Identify which cell holds the provided text, then report its (x, y) central coordinate. 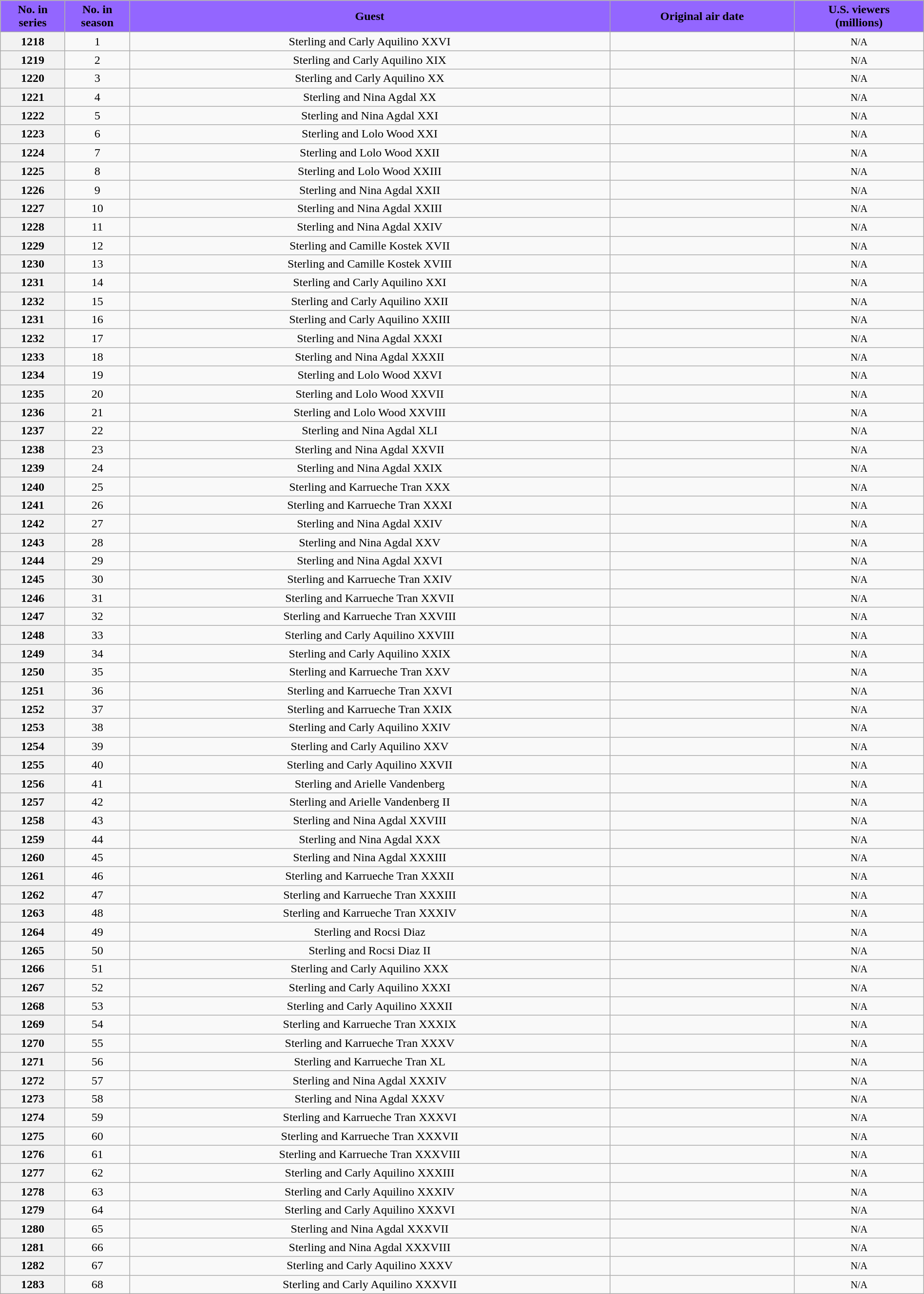
Sterling and Karrueche Tran XXXI (369, 505)
1260 (33, 858)
1270 (33, 1043)
20 (97, 394)
57 (97, 1080)
Sterling and Carly Aquilino XXXVI (369, 1210)
33 (97, 635)
1233 (33, 357)
Sterling and Karrueche Tran XXV (369, 672)
28 (97, 542)
53 (97, 1006)
1272 (33, 1080)
1250 (33, 672)
1257 (33, 802)
1271 (33, 1062)
46 (97, 876)
1224 (33, 153)
Sterling and Nina Agdal XXIII (369, 208)
29 (97, 561)
1249 (33, 654)
1280 (33, 1229)
55 (97, 1043)
1254 (33, 746)
Sterling and Karrueche Tran XXVI (369, 691)
1219 (33, 60)
Sterling and Carly Aquilino XXIV (369, 728)
1247 (33, 617)
1274 (33, 1117)
1237 (33, 431)
1267 (33, 987)
27 (97, 523)
1245 (33, 579)
52 (97, 987)
7 (97, 153)
Sterling and Karrueche Tran XXXVI (369, 1117)
1258 (33, 820)
1243 (33, 542)
22 (97, 431)
1221 (33, 97)
Sterling and Carly Aquilino XXXII (369, 1006)
Guest (369, 17)
1238 (33, 449)
Sterling and Nina Agdal XXXV (369, 1099)
1262 (33, 895)
1218 (33, 41)
Sterling and Carly Aquilino XXIX (369, 654)
1265 (33, 950)
50 (97, 950)
Sterling and Nina Agdal XXXVII (369, 1229)
1283 (33, 1284)
1228 (33, 227)
4 (97, 97)
Sterling and Nina Agdal XX (369, 97)
Sterling and Carly Aquilino XXXIII (369, 1173)
63 (97, 1192)
12 (97, 245)
39 (97, 746)
9 (97, 190)
23 (97, 449)
37 (97, 709)
1253 (33, 728)
16 (97, 320)
10 (97, 208)
1252 (33, 709)
Sterling and Rocsi Diaz (369, 932)
1277 (33, 1173)
1268 (33, 1006)
15 (97, 301)
Sterling and Carly Aquilino XXVII (369, 765)
62 (97, 1173)
Sterling and Nina Agdal XXXIII (369, 858)
1281 (33, 1247)
Sterling and Carly Aquilino XIX (369, 60)
64 (97, 1210)
1246 (33, 598)
45 (97, 858)
68 (97, 1284)
38 (97, 728)
24 (97, 468)
Sterling and Arielle Vandenberg (369, 783)
Sterling and Carly Aquilino XXXV (369, 1266)
Sterling and Lolo Wood XXVIII (369, 412)
1278 (33, 1192)
1230 (33, 264)
1264 (33, 932)
Sterling and Karrueche Tran XXXVII (369, 1136)
1275 (33, 1136)
67 (97, 1266)
2 (97, 60)
Sterling and Karrueche Tran XXXII (369, 876)
Sterling and Carly Aquilino XXXI (369, 987)
1226 (33, 190)
Sterling and Lolo Wood XXVI (369, 375)
56 (97, 1062)
17 (97, 338)
Sterling and Nina Agdal XXIX (369, 468)
Sterling and Nina Agdal XXX (369, 839)
Sterling and Camille Kostek XVIII (369, 264)
1261 (33, 876)
Sterling and Lolo Wood XXVII (369, 394)
1276 (33, 1155)
5 (97, 116)
40 (97, 765)
54 (97, 1024)
47 (97, 895)
43 (97, 820)
48 (97, 913)
Sterling and Lolo Wood XXI (369, 134)
1263 (33, 913)
Sterling and Nina Agdal XXXVIII (369, 1247)
1256 (33, 783)
Original air date (702, 17)
42 (97, 802)
Sterling and Karrueche Tran XXVIII (369, 617)
Sterling and Arielle Vandenberg II (369, 802)
59 (97, 1117)
1242 (33, 523)
Sterling and Karrueche Tran XXXV (369, 1043)
1241 (33, 505)
1235 (33, 394)
1236 (33, 412)
44 (97, 839)
Sterling and Nina Agdal XXV (369, 542)
14 (97, 283)
1244 (33, 561)
1225 (33, 171)
3 (97, 78)
Sterling and Nina Agdal XXI (369, 116)
11 (97, 227)
36 (97, 691)
1273 (33, 1099)
Sterling and Karrueche Tran XXVII (369, 598)
Sterling and Karrueche Tran XXXIII (369, 895)
No. inseason (97, 17)
51 (97, 969)
1255 (33, 765)
34 (97, 654)
Sterling and Carly Aquilino XXXVII (369, 1284)
1259 (33, 839)
Sterling and Lolo Wood XXIII (369, 171)
No. inseries (33, 17)
Sterling and Carly Aquilino XXVI (369, 41)
19 (97, 375)
Sterling and Camille Kostek XVII (369, 245)
Sterling and Karrueche Tran XXIV (369, 579)
1222 (33, 116)
65 (97, 1229)
Sterling and Nina Agdal XXXIV (369, 1080)
Sterling and Carly Aquilino XXX (369, 969)
Sterling and Karrueche Tran XXIX (369, 709)
1269 (33, 1024)
1282 (33, 1266)
1234 (33, 375)
13 (97, 264)
32 (97, 617)
Sterling and Karrueche Tran XXXVIII (369, 1155)
Sterling and Rocsi Diaz II (369, 950)
18 (97, 357)
Sterling and Carly Aquilino XX (369, 78)
Sterling and Nina Agdal XXVII (369, 449)
49 (97, 932)
Sterling and Nina Agdal XXVIII (369, 820)
Sterling and Nina Agdal XXXI (369, 338)
1 (97, 41)
66 (97, 1247)
1229 (33, 245)
1266 (33, 969)
Sterling and Carly Aquilino XXIII (369, 320)
6 (97, 134)
1251 (33, 691)
1279 (33, 1210)
25 (97, 486)
U.S. viewers(millions) (859, 17)
1227 (33, 208)
26 (97, 505)
30 (97, 579)
1223 (33, 134)
1240 (33, 486)
41 (97, 783)
1239 (33, 468)
Sterling and Nina Agdal XXXII (369, 357)
35 (97, 672)
60 (97, 1136)
Sterling and Carly Aquilino XXV (369, 746)
Sterling and Nina Agdal XXII (369, 190)
Sterling and Karrueche Tran XL (369, 1062)
58 (97, 1099)
Sterling and Karrueche Tran XXXIX (369, 1024)
Sterling and Karrueche Tran XXXIV (369, 913)
Sterling and Nina Agdal XLI (369, 431)
Sterling and Carly Aquilino XXXIV (369, 1192)
Sterling and Carly Aquilino XXVIII (369, 635)
21 (97, 412)
31 (97, 598)
1248 (33, 635)
Sterling and Karrueche Tran XXX (369, 486)
Sterling and Carly Aquilino XXI (369, 283)
Sterling and Lolo Wood XXII (369, 153)
Sterling and Nina Agdal XXVI (369, 561)
8 (97, 171)
61 (97, 1155)
Sterling and Carly Aquilino XXII (369, 301)
1220 (33, 78)
